For the text-containing cell, return its midpoint in (X, Y) coordinate format. 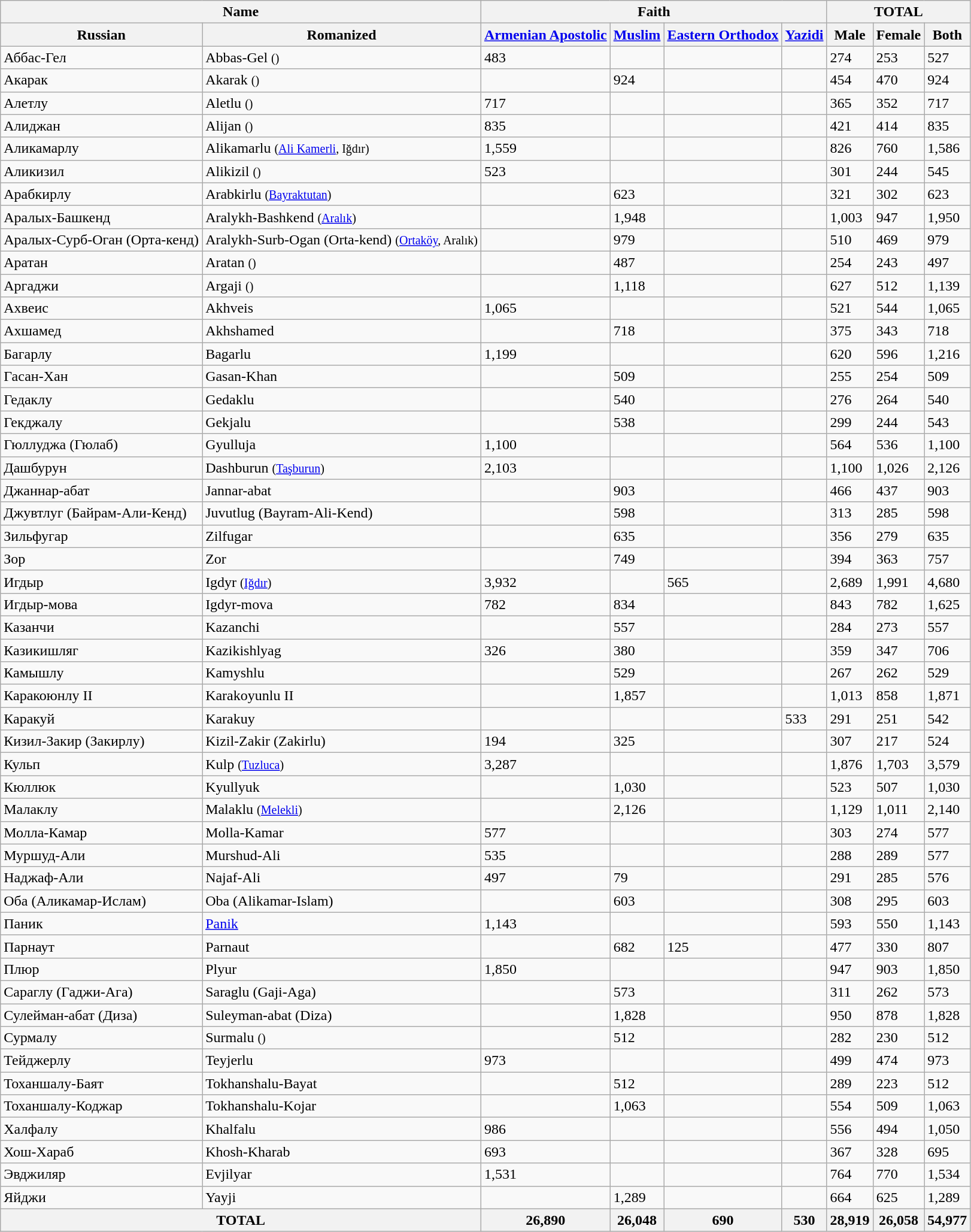
554 (850, 1106)
Igdyr (Iğdır) (342, 582)
1,950 (947, 217)
Female (899, 35)
494 (899, 1129)
510 (850, 240)
282 (850, 1038)
Akarak () (342, 80)
Kamyshlu (342, 673)
Aratan () (342, 262)
1,011 (899, 810)
521 (850, 308)
1,139 (947, 286)
253 (899, 57)
302 (899, 194)
Alikizil () (342, 171)
538 (637, 422)
Аргаджи (102, 286)
Karakuy (342, 719)
Тейджерлу (102, 1061)
530 (805, 1220)
Panik (342, 924)
Bagarlu (342, 354)
1,199 (545, 354)
Gasan-Khan (342, 377)
544 (899, 308)
Plyur (342, 969)
Тоханшалу-Баят (102, 1083)
533 (805, 719)
26,058 (899, 1220)
706 (947, 650)
343 (899, 331)
Игдыр (102, 582)
Surmalu () (342, 1038)
Зор (102, 559)
466 (850, 491)
Arabkirlu (Bayraktutan) (342, 194)
Gekjalu (342, 422)
749 (637, 559)
Suleyman-abat (Diza) (342, 1015)
Murshud-Ali (342, 855)
Сараглу (Гаджи-Ага) (102, 992)
243 (899, 262)
858 (899, 696)
Yayji (342, 1197)
Парнаут (102, 946)
682 (637, 946)
359 (850, 650)
Багарлу (102, 354)
1,876 (850, 764)
Яйджи (102, 1197)
760 (899, 149)
1,586 (947, 149)
454 (850, 80)
Акарак (102, 80)
1,531 (545, 1175)
330 (899, 946)
1,625 (947, 604)
834 (637, 604)
Tokhanshalu-Bayat (342, 1083)
194 (545, 741)
Аратан (102, 262)
Паник (102, 924)
Гекджалу (102, 422)
Гюллуджа (Гюлаб) (102, 445)
356 (850, 536)
Alijan () (342, 126)
276 (850, 399)
Molla-Kamar (342, 833)
596 (899, 354)
Muslim (637, 35)
1,003 (850, 217)
1,216 (947, 354)
Aletlu () (342, 103)
1,559 (545, 149)
1,871 (947, 696)
Armenian Apostolic (545, 35)
3,932 (545, 582)
321 (850, 194)
295 (899, 901)
545 (947, 171)
328 (899, 1152)
807 (947, 946)
421 (850, 126)
255 (850, 377)
Зильфугар (102, 536)
Tokhanshalu-Kojar (342, 1106)
125 (723, 946)
Муршуд-Али (102, 855)
Gyulluja (342, 445)
1,991 (899, 582)
28,919 (850, 1220)
Плюр (102, 969)
1,857 (637, 696)
Гедаклу (102, 399)
Teyjerlu (342, 1061)
347 (899, 650)
Saraglu (Gaji-Aga) (342, 992)
487 (637, 262)
Сурмалу (102, 1038)
Ахвеис (102, 308)
843 (850, 604)
264 (899, 399)
Джаннар-абат (102, 491)
Akhveis (342, 308)
303 (850, 833)
2,103 (545, 468)
576 (947, 878)
474 (899, 1061)
477 (850, 946)
Najaf-Ali (342, 878)
Аралых-Башкенд (102, 217)
Karakoyunlu II (342, 696)
Romanized (342, 35)
279 (899, 536)
1,026 (899, 468)
693 (545, 1152)
367 (850, 1152)
Juvutlug (Bayram-Ali-Kend) (342, 513)
Aralykh-Bashkend (Aralık) (342, 217)
620 (850, 354)
Малаклу (102, 810)
Igdyr-mova (342, 604)
535 (545, 855)
527 (947, 57)
483 (545, 57)
Both (947, 35)
1,013 (850, 696)
564 (850, 445)
284 (850, 627)
Faith (654, 12)
Кульп (102, 764)
757 (947, 559)
299 (850, 422)
695 (947, 1152)
Kizil-Zakir (Zakirlu) (342, 741)
Kazanchi (342, 627)
470 (899, 80)
Арабкирлу (102, 194)
Malaklu (Melekli) (342, 810)
2,140 (947, 810)
365 (850, 103)
986 (545, 1129)
Казанчи (102, 627)
2,689 (850, 582)
363 (899, 559)
764 (850, 1175)
4,680 (947, 582)
223 (899, 1083)
770 (899, 1175)
Дашбурун (102, 468)
Parnaut (342, 946)
Казикишляг (102, 650)
326 (545, 650)
Aralykh-Surb-Ogan (Orta-kend) (Ortaköy, Aralık) (342, 240)
1,050 (947, 1129)
524 (947, 741)
325 (637, 741)
Khalfalu (342, 1129)
627 (850, 286)
352 (899, 103)
Кюллюк (102, 787)
543 (947, 422)
Ахшамед (102, 331)
Evjilyar (342, 1175)
Оба (Аликамар-Ислам) (102, 901)
Khosh-Kharab (342, 1152)
288 (850, 855)
Алетлу (102, 103)
Kyullyuk (342, 787)
3,287 (545, 764)
267 (850, 673)
Аралых-Сурб-Оган (Орта-кенд) (102, 240)
Эвджиляр (102, 1175)
Alikamarlu (Ali Kamerli, Iğdır) (342, 149)
Камышлу (102, 673)
414 (899, 126)
550 (899, 924)
1,703 (899, 764)
380 (637, 650)
1,129 (850, 810)
556 (850, 1129)
251 (899, 719)
Eastern Orthodox (723, 35)
1,118 (637, 286)
565 (723, 582)
Халфалу (102, 1129)
536 (899, 445)
230 (899, 1038)
Argaji () (342, 286)
26,048 (637, 1220)
3,579 (947, 764)
437 (899, 491)
Kazikishlyag (342, 650)
625 (899, 1197)
Male (850, 35)
690 (723, 1220)
542 (947, 719)
Name (241, 12)
Zor (342, 559)
Каракуй (102, 719)
Jannar-abat (342, 491)
Yazidi (805, 35)
1,948 (637, 217)
507 (899, 787)
878 (899, 1015)
308 (850, 901)
Akhshamed (342, 331)
Аликамарлу (102, 149)
313 (850, 513)
26,890 (545, 1220)
Джувтлуг (Байрам-Али-Кенд) (102, 513)
Игдыр-мова (102, 604)
593 (850, 924)
Oba (Alikamar-Islam) (342, 901)
Молла-Камар (102, 833)
Kulp (Tuzluca) (342, 764)
394 (850, 559)
Dashburun (Taşburun) (342, 468)
Gedaklu (342, 399)
Гасан-Хан (102, 377)
Аликизил (102, 171)
469 (899, 240)
Хош-Хараб (102, 1152)
273 (899, 627)
Zilfugar (342, 536)
217 (899, 741)
Алиджан (102, 126)
301 (850, 171)
311 (850, 992)
Наджаф-Али (102, 878)
826 (850, 149)
1,534 (947, 1175)
Кизил-Закир (Закирлу) (102, 741)
307 (850, 741)
375 (850, 331)
54,977 (947, 1220)
Каракоюнлу II (102, 696)
950 (850, 1015)
Тоханшалу-Коджар (102, 1106)
499 (850, 1061)
Аббас-Гел (102, 57)
Abbas-Gel () (342, 57)
79 (637, 878)
Сулейман-абат (Диза) (102, 1015)
664 (850, 1197)
Russian (102, 35)
